Scan for the cell matching the given text and deliver its [X, Y] coordinate at center. 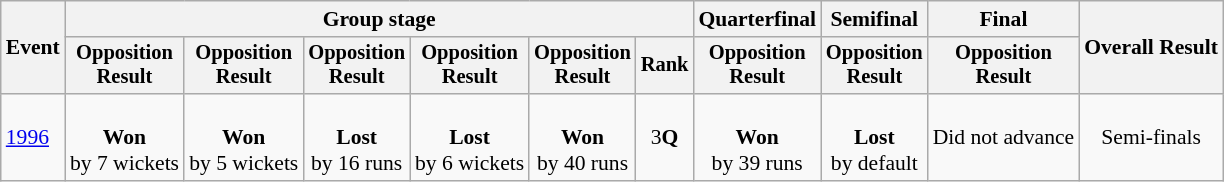
Event [33, 48]
Won by 5 wickets [244, 138]
1996 [33, 138]
3Q [665, 138]
Won by 7 wickets [124, 138]
Semi-finals [1151, 138]
Lost by 6 wickets [470, 138]
Did not advance [1004, 138]
Lost by 16 runs [356, 138]
Won by 40 runs [582, 138]
Lost by default [874, 138]
Overall Result [1151, 48]
Rank [665, 66]
Won by 39 runs [757, 138]
Group stage [380, 19]
Final [1004, 19]
Semifinal [874, 19]
Quarterfinal [757, 19]
